Pinpoint the cell where the given text exists, returning its [X, Y] midpoint coordinate. 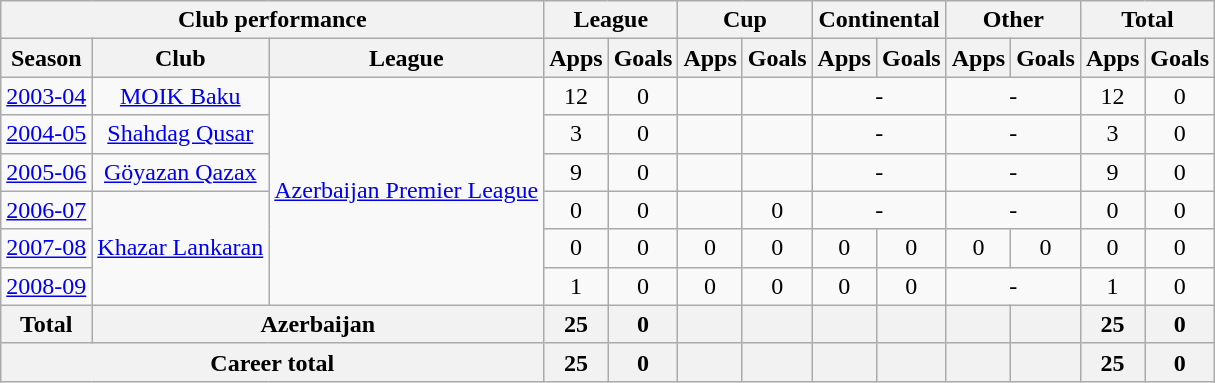
Azerbaijan Premier League [406, 191]
2006-07 [46, 210]
2008-09 [46, 286]
2005-06 [46, 172]
Cup [745, 20]
MOIK Baku [180, 96]
Career total [272, 362]
2004-05 [46, 134]
Azerbaijan [318, 324]
2007-08 [46, 248]
Season [46, 58]
Shahdag Qusar [180, 134]
Continental [879, 20]
Club [180, 58]
Khazar Lankaran [180, 248]
Göyazan Qazax [180, 172]
2003-04 [46, 96]
Other [1013, 20]
Club performance [272, 20]
